Extract the (X, Y) coordinate from the center of the cell holding the provided text.  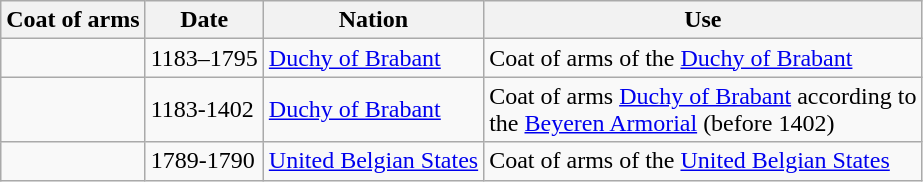
1183–1795 (204, 58)
Date (204, 20)
Use (703, 20)
Coat of arms of the Duchy of Brabant (703, 58)
Nation (373, 20)
1183-1402 (204, 110)
1789-1790 (204, 161)
United Belgian States (373, 161)
Coat of arms of the United Belgian States (703, 161)
Coat of arms (73, 20)
Coat of arms Duchy of Brabant according tothe Beyeren Armorial (before 1402) (703, 110)
